From the cell containing the given text, extract its center point as (x, y) coordinate. 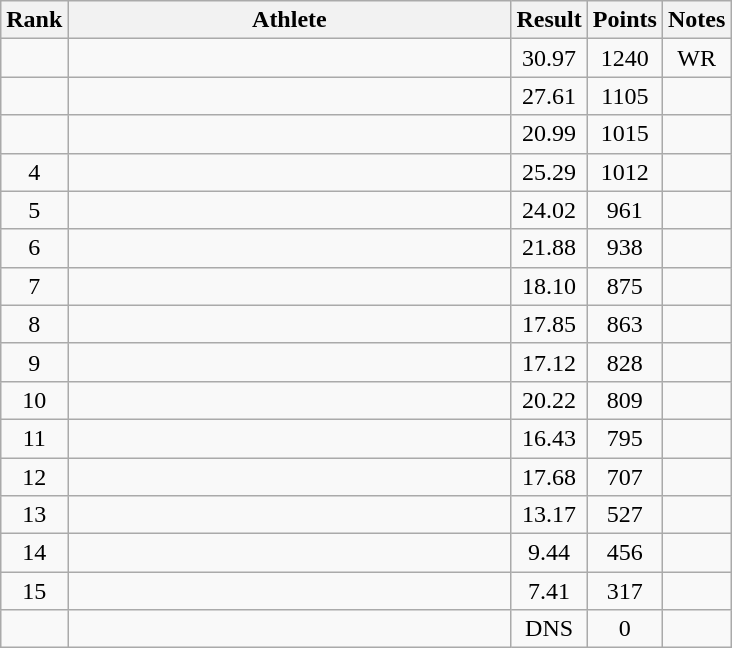
875 (624, 286)
6 (34, 248)
456 (624, 553)
863 (624, 324)
30.97 (549, 58)
9.44 (549, 553)
17.12 (549, 362)
527 (624, 515)
14 (34, 553)
DNS (549, 629)
25.29 (549, 172)
1015 (624, 134)
17.68 (549, 477)
5 (34, 210)
10 (34, 400)
24.02 (549, 210)
7 (34, 286)
7.41 (549, 591)
1240 (624, 58)
938 (624, 248)
Notes (696, 20)
17.85 (549, 324)
18.10 (549, 286)
317 (624, 591)
20.99 (549, 134)
9 (34, 362)
15 (34, 591)
Points (624, 20)
0 (624, 629)
828 (624, 362)
Result (549, 20)
707 (624, 477)
8 (34, 324)
Rank (34, 20)
13 (34, 515)
20.22 (549, 400)
16.43 (549, 438)
Athlete (290, 20)
795 (624, 438)
4 (34, 172)
961 (624, 210)
13.17 (549, 515)
21.88 (549, 248)
11 (34, 438)
1012 (624, 172)
WR (696, 58)
809 (624, 400)
1105 (624, 96)
27.61 (549, 96)
12 (34, 477)
